Output the (x, y) coordinate of the center of the cell containing the given text.  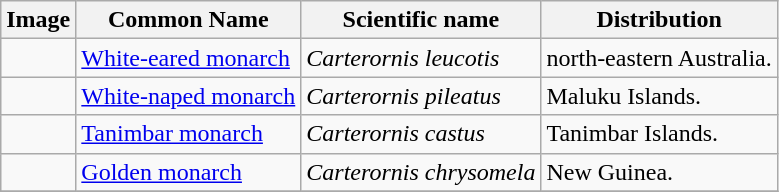
White-naped monarch (188, 96)
Tanimbar monarch (188, 134)
New Guinea. (659, 172)
Distribution (659, 20)
Scientific name (421, 20)
Carterornis castus (421, 134)
Image (38, 20)
Carterornis leucotis (421, 58)
White-eared monarch (188, 58)
Carterornis pileatus (421, 96)
Common Name (188, 20)
Maluku Islands. (659, 96)
Carterornis chrysomela (421, 172)
north-eastern Australia. (659, 58)
Tanimbar Islands. (659, 134)
Golden monarch (188, 172)
